Pinpoint the cell where the given text exists, returning its [X, Y] midpoint coordinate. 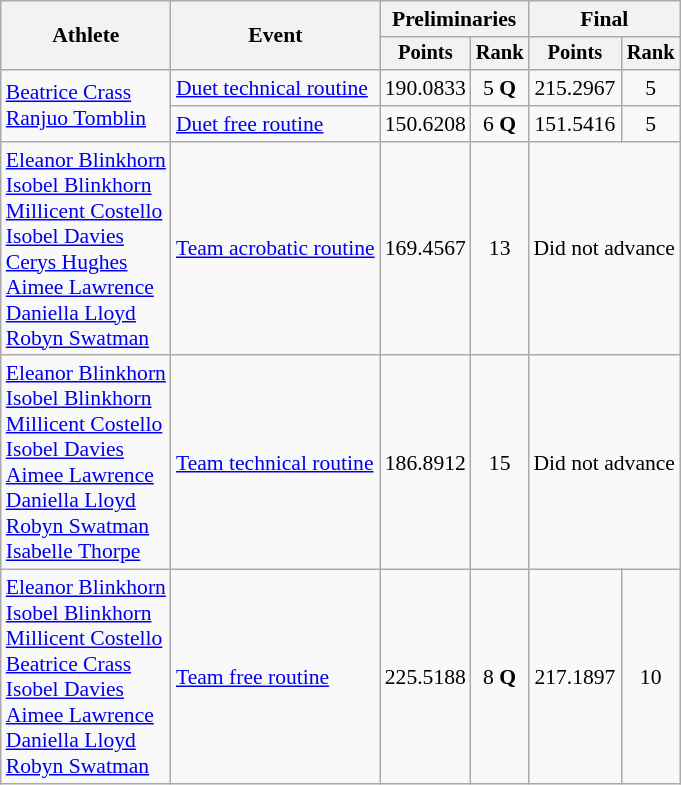
Eleanor Blinkhorn Isobel Blinkhorn Millicent Costello Beatrice Crass Isobel Davies Aimee Lawrence Daniella Lloyd Robyn Swatman [86, 677]
Athlete [86, 36]
8 Q [500, 677]
150.6208 [426, 124]
190.0833 [426, 88]
217.1897 [574, 677]
Team technical routine [276, 463]
10 [650, 677]
169.4567 [426, 249]
Event [276, 36]
Team acrobatic routine [276, 249]
151.5416 [574, 124]
Eleanor Blinkhorn Isobel Blinkhorn Millicent Costello Isobel Davies Aimee Lawrence Daniella Lloyd Robyn Swatman Isabelle Thorpe [86, 463]
Preliminaries [454, 19]
Duet technical routine [276, 88]
215.2967 [574, 88]
225.5188 [426, 677]
15 [500, 463]
Duet free routine [276, 124]
Final [604, 19]
6 Q [500, 124]
13 [500, 249]
Beatrice Crass Ranjuo Tomblin [86, 106]
Eleanor Blinkhorn Isobel Blinkhorn Millicent Costello Isobel Davies Cerys Hughes Aimee Lawrence Daniella Lloyd Robyn Swatman [86, 249]
5 Q [500, 88]
Team free routine [276, 677]
186.8912 [426, 463]
